Scan for the cell matching the given text and deliver its (X, Y) coordinate at center. 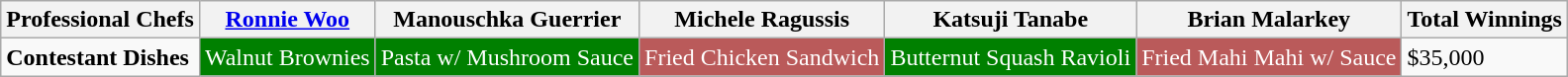
Ronnie Woo (287, 20)
Fried Mahi Mahi w/ Sauce (1269, 57)
Walnut Brownies (287, 57)
Manouschka Guerrier (507, 20)
$35,000 (1485, 57)
Total Winnings (1485, 20)
Fried Chicken Sandwich (762, 57)
Brian Malarkey (1269, 20)
Pasta w/ Mushroom Sauce (507, 57)
Contestant Dishes (101, 57)
Katsuji Tanabe (1011, 20)
Professional Chefs (101, 20)
Butternut Squash Ravioli (1011, 57)
Michele Ragussis (762, 20)
